Return the [X, Y] coordinate for the center point of the cell that contains the specified text.  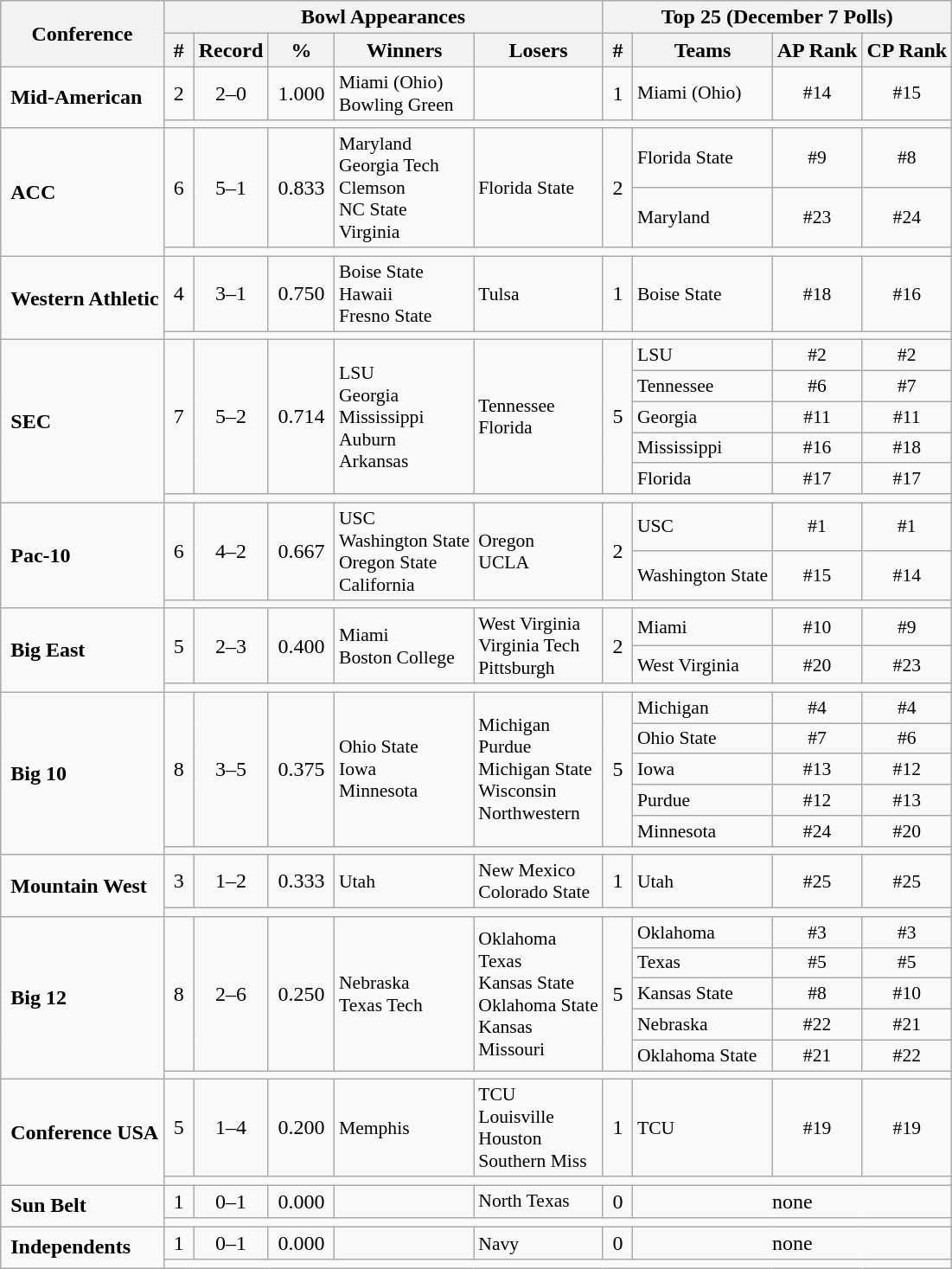
USCWashington StateOregon StateCalifornia [405, 551]
Big 10 [82, 773]
Ohio State [702, 739]
Tennessee [702, 386]
0.714 [301, 417]
LSUGeorgiaMississippiAuburnArkansas [405, 417]
Iowa [702, 769]
Miami (Ohio) [702, 93]
NebraskaTexas Tech [405, 993]
Miami (Ohio)Bowling Green [405, 93]
ACC [82, 192]
Pac-10 [82, 555]
Western Athletic [82, 298]
SEC [82, 421]
AP Rank [817, 50]
Nebraska [702, 1024]
OregonUCLA [538, 551]
LSU [702, 356]
% [301, 50]
3–1 [231, 294]
Top 25 (December 7 Polls) [777, 17]
Losers [538, 50]
TCU [702, 1128]
West VirginiaVirginia TechPittsburgh [538, 645]
0.375 [301, 769]
Conference [82, 34]
Teams [702, 50]
5–1 [231, 188]
5–2 [231, 417]
Kansas State [702, 994]
Independents [82, 1247]
Maryland [702, 218]
MarylandGeorgia TechClemsonNC StateVirginia [405, 188]
MiamiBoston College [405, 645]
New MexicoColorado State [538, 881]
Georgia [702, 417]
Purdue [702, 800]
4 [178, 294]
7 [178, 417]
Oklahoma State [702, 1055]
Big 12 [82, 997]
Mid-American [82, 97]
Florida [702, 478]
Winners [405, 50]
Record [231, 50]
TCULouisvilleHoustonSouthern Miss [538, 1128]
USC [702, 527]
2–0 [231, 93]
3 [178, 881]
Tulsa [538, 294]
TennesseeFlorida [538, 417]
2–6 [231, 993]
Miami [702, 626]
0.200 [301, 1128]
0.333 [301, 881]
West Virginia [702, 664]
0.833 [301, 188]
Oklahoma [702, 932]
Minnesota [702, 830]
OklahomaTexasKansas StateOklahoma StateKansasMissouri [538, 993]
0.667 [301, 551]
CP Rank [907, 50]
2–3 [231, 645]
1.000 [301, 93]
Sun Belt [82, 1206]
MichiganPurdueMichigan StateWisconsinNorthwestern [538, 769]
1–4 [231, 1128]
North Texas [538, 1202]
Navy [538, 1243]
Boise State [702, 294]
3–5 [231, 769]
Texas [702, 963]
Washington State [702, 575]
0.750 [301, 294]
Bowl Appearances [383, 17]
0.400 [301, 645]
Boise StateHawaiiFresno State [405, 294]
Memphis [405, 1128]
Conference USA [82, 1132]
Mississippi [702, 448]
0.250 [301, 993]
Mountain West [82, 886]
1–2 [231, 881]
Michigan [702, 708]
4–2 [231, 551]
Ohio StateIowaMinnesota [405, 769]
Big East [82, 651]
